Locate the cell with the specified text and output its (X, Y) center coordinate. 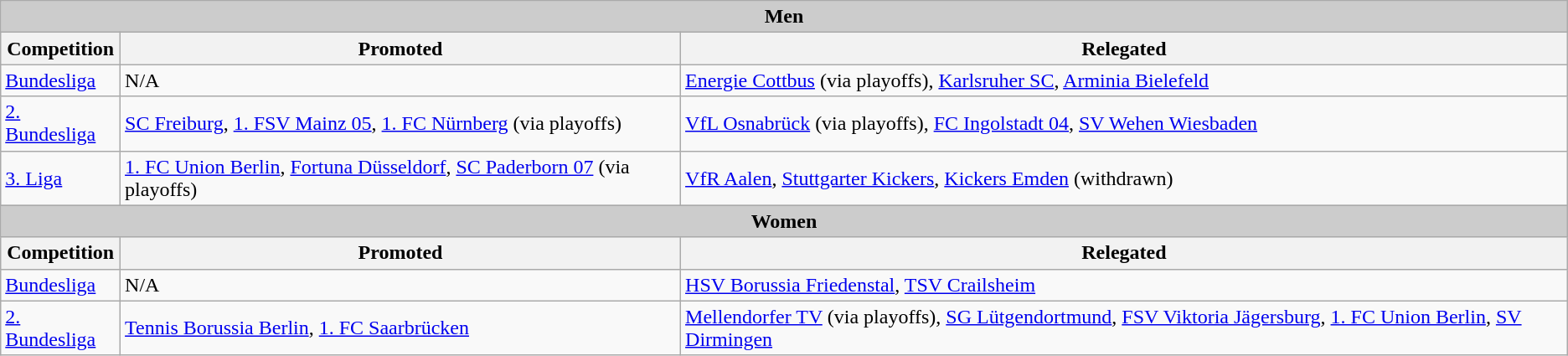
HSV Borussia Friedenstal, TSV Crailsheim (1124, 285)
Men (784, 17)
SC Freiburg, 1. FSV Mainz 05, 1. FC Nürnberg (via playoffs) (400, 124)
1. FC Union Berlin, Fortuna Düsseldorf, SC Paderborn 07 (via playoffs) (400, 178)
Women (784, 221)
Tennis Borussia Berlin, 1. FC Saarbrücken (400, 328)
Mellendorfer TV (via playoffs), SG Lütgendortmund, FSV Viktoria Jägersburg, 1. FC Union Berlin, SV Dirmingen (1124, 328)
VfL Osnabrück (via playoffs), FC Ingolstadt 04, SV Wehen Wiesbaden (1124, 124)
3. Liga (60, 178)
VfR Aalen, Stuttgarter Kickers, Kickers Emden (withdrawn) (1124, 178)
Energie Cottbus (via playoffs), Karlsruher SC, Arminia Bielefeld (1124, 80)
